Capture the cell that displays the provided text and extract its [X, Y] central coordinate. 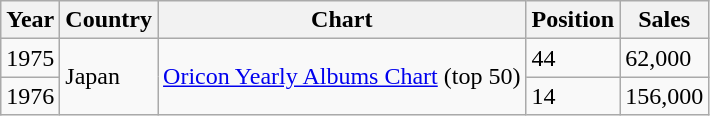
1975 [30, 58]
Country [109, 20]
Chart [342, 20]
14 [573, 96]
44 [573, 58]
Position [573, 20]
1976 [30, 96]
156,000 [664, 96]
Year [30, 20]
Oricon Yearly Albums Chart (top 50) [342, 77]
Sales [664, 20]
Japan [109, 77]
62,000 [664, 58]
